Find where the given text appears and provide that cell's center as [X, Y] coordinate. 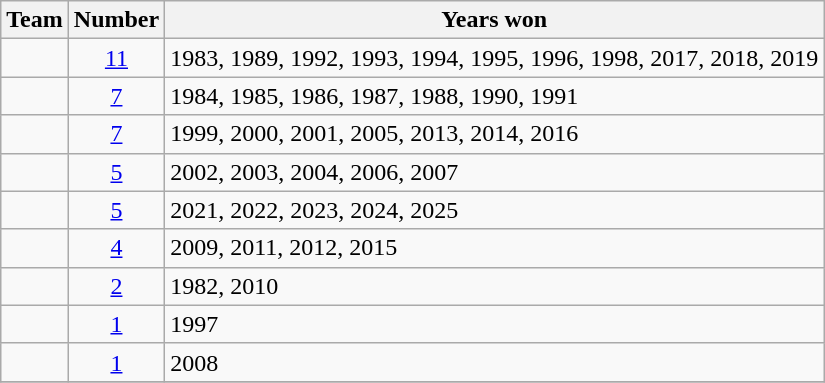
4 [116, 248]
2021, 2022, 2023, 2024, 2025 [494, 210]
1983, 1989, 1992, 1993, 1994, 1995, 1996, 1998, 2017, 2018, 2019 [494, 58]
1997 [494, 324]
Team [35, 20]
1999, 2000, 2001, 2005, 2013, 2014, 2016 [494, 134]
1982, 2010 [494, 286]
2008 [494, 362]
2002, 2003, 2004, 2006, 2007 [494, 172]
11 [116, 58]
Number [116, 20]
Years won [494, 20]
2 [116, 286]
2009, 2011, 2012, 2015 [494, 248]
1984, 1985, 1986, 1987, 1988, 1990, 1991 [494, 96]
